From the cell containing the given text, extract its center point as [x, y] coordinate. 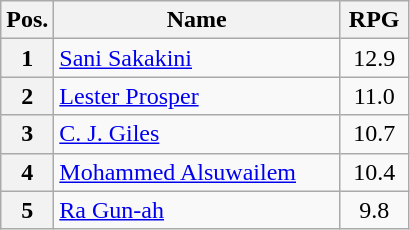
5 [28, 210]
Sani Sakakini [197, 58]
Ra Gun-ah [197, 210]
3 [28, 134]
2 [28, 96]
Lester Prosper [197, 96]
1 [28, 58]
11.0 [374, 96]
12.9 [374, 58]
Name [197, 20]
Pos. [28, 20]
Mohammed Alsuwailem [197, 172]
C. J. Giles [197, 134]
4 [28, 172]
9.8 [374, 210]
10.4 [374, 172]
10.7 [374, 134]
RPG [374, 20]
